Provide the [X, Y] coordinate of the cell's center where the given text is located.  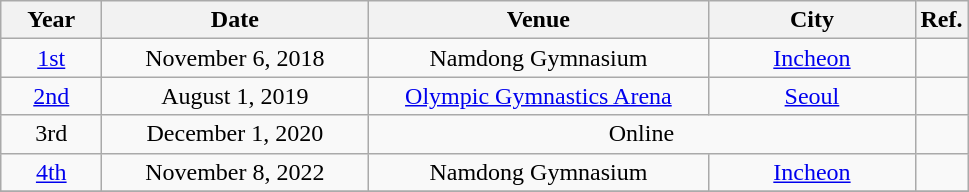
Online [642, 134]
November 8, 2022 [235, 172]
1st [52, 58]
2nd [52, 96]
Olympic Gymnastics Arena [538, 96]
December 1, 2020 [235, 134]
Date [235, 20]
November 6, 2018 [235, 58]
4th [52, 172]
Year [52, 20]
Ref. [942, 20]
City [812, 20]
August 1, 2019 [235, 96]
3rd [52, 134]
Venue [538, 20]
Seoul [812, 96]
